Pinpoint the cell where the given text exists, returning its [x, y] midpoint coordinate. 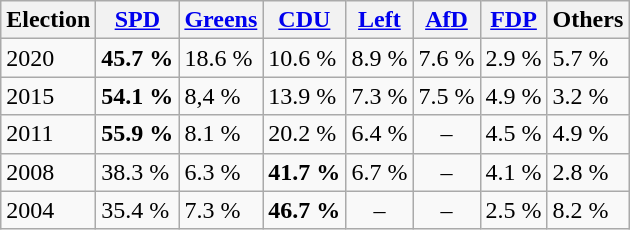
2.8 % [588, 172]
8.2 % [588, 210]
18.6 % [221, 58]
35.4 % [138, 210]
2.9 % [514, 58]
Others [588, 20]
8.9 % [380, 58]
CDU [304, 20]
6.3 % [221, 172]
FDP [514, 20]
4.1 % [514, 172]
45.7 % [138, 58]
Greens [221, 20]
SPD [138, 20]
5.7 % [588, 58]
10.6 % [304, 58]
6.4 % [380, 134]
Election [48, 20]
8,4 % [221, 96]
2011 [48, 134]
3.2 % [588, 96]
2004 [48, 210]
13.9 % [304, 96]
7.5 % [446, 96]
2.5 % [514, 210]
46.7 % [304, 210]
2015 [48, 96]
20.2 % [304, 134]
8.1 % [221, 134]
AfD [446, 20]
4.5 % [514, 134]
Left [380, 20]
41.7 % [304, 172]
6.7 % [380, 172]
2008 [48, 172]
55.9 % [138, 134]
38.3 % [138, 172]
7.6 % [446, 58]
2020 [48, 58]
54.1 % [138, 96]
